Search for the cell housing the specified text and yield its [x, y] center coordinate. 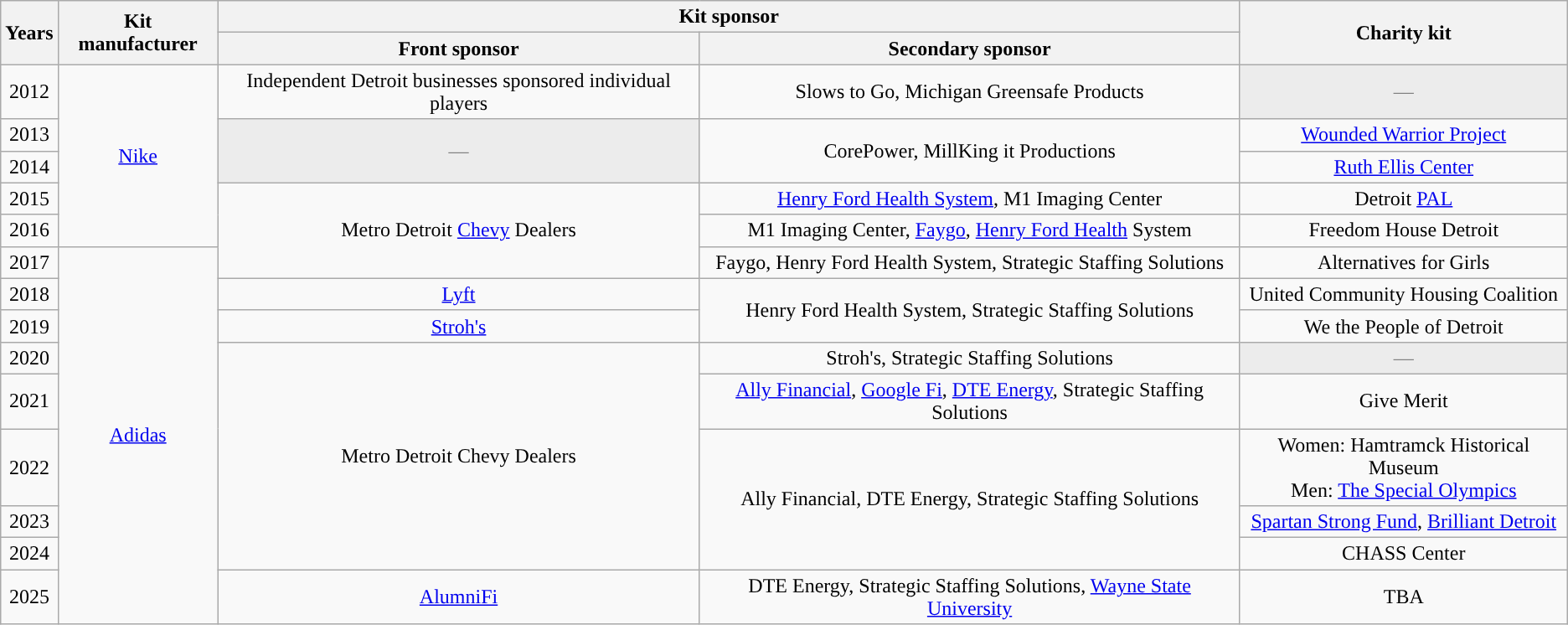
Stroh's [459, 326]
AlumniFi [459, 597]
2022 [29, 467]
Detroit PAL [1404, 199]
M1 Imaging Center, Faygo, Henry Ford Health System [970, 230]
2017 [29, 262]
Give Merit [1404, 400]
Wounded Warrior Project [1404, 135]
2023 [29, 522]
We the People of Detroit [1404, 326]
2020 [29, 358]
United Community Housing Coalition [1404, 294]
Independent Detroit businesses sponsored individual players [459, 92]
Secondary sponsor [970, 49]
Ruth Ellis Center [1404, 167]
Kit sponsor [729, 17]
Ally Financial, DTE Energy, Strategic Staffing Solutions [970, 499]
Slows to Go, Michigan Greensafe Products [970, 92]
Ally Financial, Google Fi, DTE Energy, Strategic Staffing Solutions [970, 400]
Henry Ford Health System, M1 Imaging Center [970, 199]
2015 [29, 199]
2024 [29, 554]
DTE Energy, Strategic Staffing Solutions, Wayne State University [970, 597]
2013 [29, 135]
2019 [29, 326]
2014 [29, 167]
Lyft [459, 294]
2021 [29, 400]
Nike [137, 156]
Stroh's, Strategic Staffing Solutions [970, 358]
Spartan Strong Fund, Brilliant Detroit [1404, 522]
Kit manufacturer [137, 33]
Women: Hamtramck Historical MuseumMen: The Special Olympics [1404, 467]
CorePower, MillKing it Productions [970, 151]
Front sponsor [459, 49]
Faygo, Henry Ford Health System, Strategic Staffing Solutions [970, 262]
Adidas [137, 436]
2012 [29, 92]
CHASS Center [1404, 554]
Freedom House Detroit [1404, 230]
2025 [29, 597]
TBA [1404, 597]
Charity kit [1404, 33]
2018 [29, 294]
Henry Ford Health System, Strategic Staffing Solutions [970, 310]
Alternatives for Girls [1404, 262]
2016 [29, 230]
Years [29, 33]
